Capture the cell that displays the provided text and extract its (x, y) central coordinate. 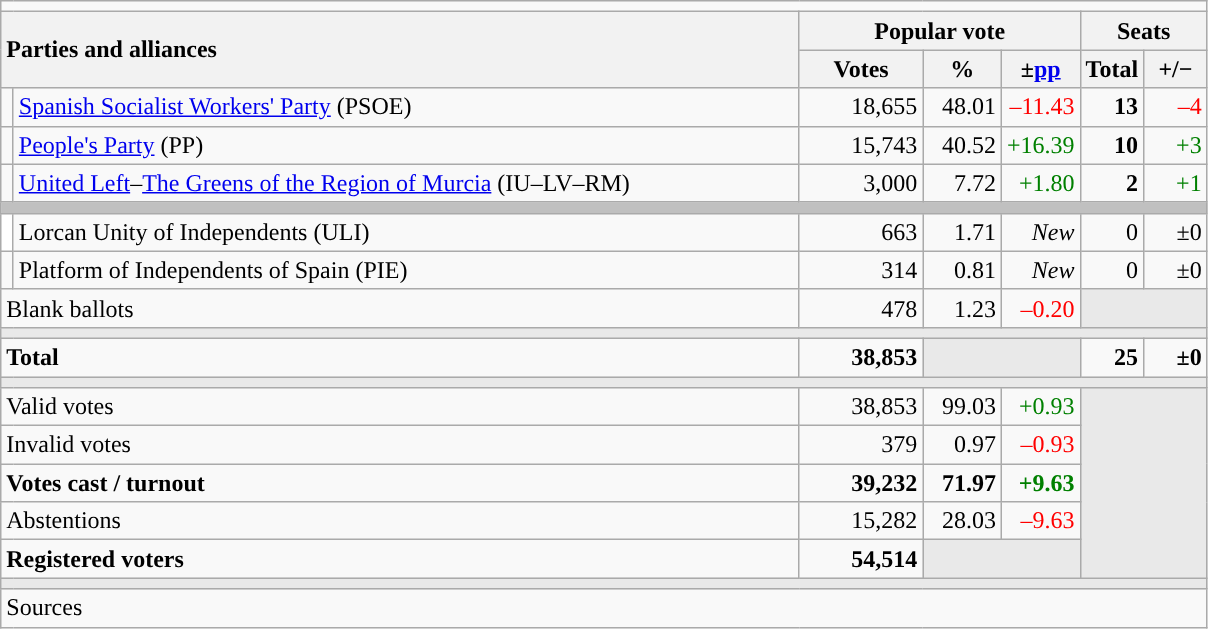
39,232 (861, 483)
Votes (861, 69)
3,000 (861, 183)
–4 (1176, 107)
15,743 (861, 145)
7.72 (962, 183)
25 (1112, 357)
0.81 (962, 270)
99.03 (962, 407)
+1.80 (1040, 183)
48.01 (962, 107)
379 (861, 445)
478 (861, 308)
Registered voters (400, 559)
Popular vote (940, 31)
+16.39 (1040, 145)
314 (861, 270)
+9.63 (1040, 483)
% (962, 69)
+3 (1176, 145)
Abstentions (400, 521)
Parties and alliances (400, 50)
+1 (1176, 183)
People's Party (PP) (406, 145)
Seats (1144, 31)
10 (1112, 145)
Lorcan Unity of Independents (ULI) (406, 232)
2 (1112, 183)
663 (861, 232)
Valid votes (400, 407)
15,282 (861, 521)
–9.63 (1040, 521)
Blank ballots (400, 308)
0.97 (962, 445)
40.52 (962, 145)
United Left–The Greens of the Region of Murcia (IU–LV–RM) (406, 183)
71.97 (962, 483)
–0.20 (1040, 308)
–11.43 (1040, 107)
28.03 (962, 521)
13 (1112, 107)
Spanish Socialist Workers' Party (PSOE) (406, 107)
–0.93 (1040, 445)
Sources (604, 608)
±pp (1040, 69)
Invalid votes (400, 445)
1.71 (962, 232)
+0.93 (1040, 407)
Votes cast / turnout (400, 483)
Platform of Independents of Spain (PIE) (406, 270)
18,655 (861, 107)
+/− (1176, 69)
1.23 (962, 308)
54,514 (861, 559)
